Locate the cell with the specified text and output its [x, y] center coordinate. 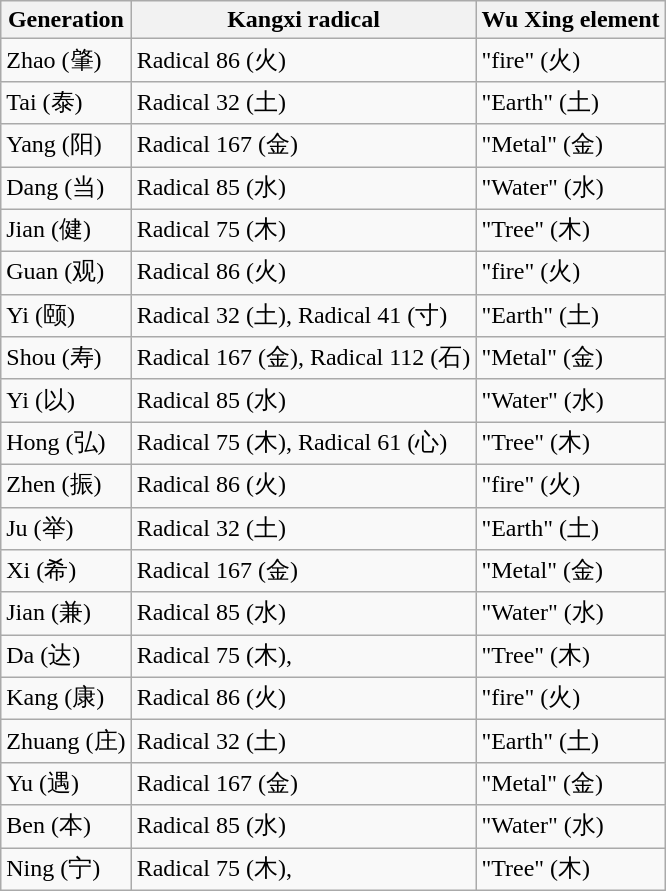
Generation [66, 20]
Zhen (振) [66, 486]
Ju (举) [66, 528]
Ben (本) [66, 826]
Shou (寿) [66, 358]
Xi (希) [66, 572]
Radical 32 (土), Radical 41 (寸) [304, 316]
Dang (当) [66, 188]
Radical 167 (金), Radical 112 (石) [304, 358]
Zhuang (庄) [66, 742]
Radical 75 (木) [304, 230]
Yang (阳) [66, 146]
Yi (颐) [66, 316]
Hong (弘) [66, 444]
Ning (宁) [66, 870]
Yi (以) [66, 400]
Da (达) [66, 656]
Jian (兼) [66, 614]
Zhao (肇) [66, 60]
Guan (观) [66, 274]
Wu Xing element [570, 20]
Jian (健) [66, 230]
Yu (遇) [66, 784]
Radical 75 (木), Radical 61 (心) [304, 444]
Tai (泰) [66, 102]
Kangxi radical [304, 20]
Kang (康) [66, 698]
